Detect which cell encompasses the target text, then output its (X, Y) center coordinate. 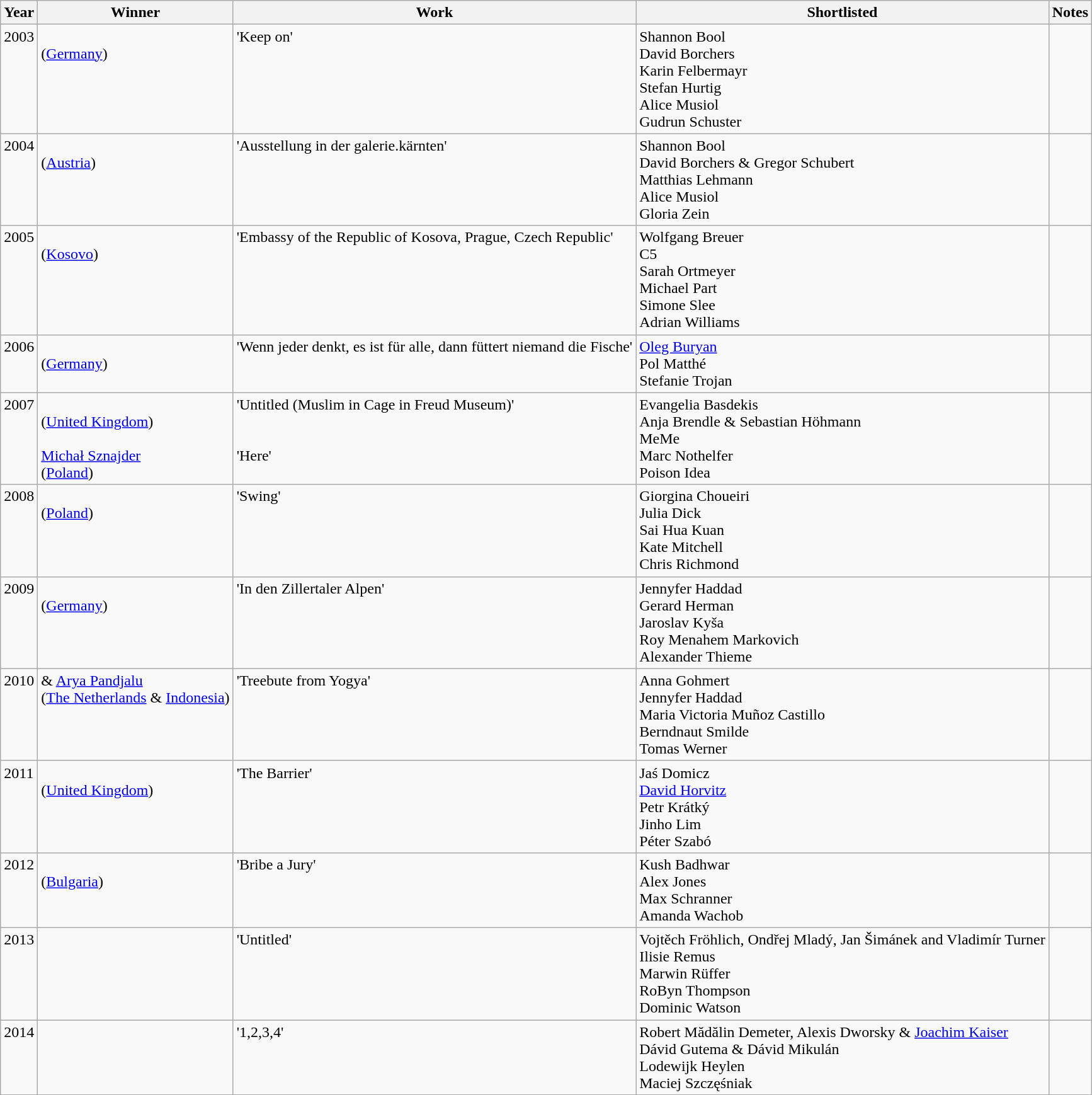
(United Kingdom) Michał Sznajder (Poland) (135, 439)
2007 (19, 439)
Kush BadhwarAlex JonesMax Schranner Amanda Wachob (843, 890)
2011 (19, 806)
'Bribe a Jury' (435, 890)
Work (435, 13)
Anna GohmertJennyfer HaddadMaria Victoria Muñoz Castillo Berndnaut SmildeTomas Werner (843, 714)
& Arya Pandjalu (The Netherlands & Indonesia) (135, 714)
Winner (135, 13)
2009 (19, 622)
2014 (19, 1057)
'1,2,3,4' (435, 1057)
'Untitled' (435, 973)
Vojtěch Fröhlich, Ondřej Mladý, Jan Šimánek and Vladimír Turner Ilisie Remus Marwin Rüffer RoByn Thompson Dominic Watson (843, 973)
Wolfgang BreuerC5Sarah OrtmeyerMichael PartSimone SleeAdrian Williams (843, 280)
'Treebute from Yogya' (435, 714)
(Kosovo) (135, 280)
Year (19, 13)
2010 (19, 714)
Jennyfer HaddadGerard HermanJaroslav KyšaRoy Menahem MarkovichAlexander Thieme (843, 622)
2004 (19, 180)
'Wenn jeder denkt, es ist für alle, dann füttert niemand die Fische' (435, 364)
Shannon BoolDavid Borchers & Gregor SchubertMatthias LehmannAlice MusiolGloria Zein (843, 180)
(Austria) (135, 180)
'Keep on' (435, 79)
'The Barrier' (435, 806)
2013 (19, 973)
'Swing' (435, 530)
'Untitled (Muslim in Cage in Freud Museum)''Here' (435, 439)
(United Kingdom) (135, 806)
'Embassy of the Republic of Kosova, Prague, Czech Republic' (435, 280)
Evangelia BasdekisAnja Brendle & Sebastian HöhmannMeMeMarc NothelferPoison Idea (843, 439)
Notes (1070, 13)
Oleg BuryanPol MatthéStefanie Trojan (843, 364)
2003 (19, 79)
Shannon BoolDavid BorchersKarin FelbermayrStefan HurtigAlice MusiolGudrun Schuster (843, 79)
'In den Zillertaler Alpen' (435, 622)
(Poland) (135, 530)
'Ausstellung in der galerie.kärnten' (435, 180)
Robert Mădălin Demeter, Alexis Dworsky & Joachim KaiserDávid Gutema & Dávid MikulánLodewijk HeylenMaciej Szczęśniak (843, 1057)
Shortlisted (843, 13)
(Bulgaria) (135, 890)
2005 (19, 280)
2006 (19, 364)
2008 (19, 530)
2012 (19, 890)
Jaś DomiczDavid HorvitzPetr Krátký Jinho LimPéter Szabó (843, 806)
Giorgina ChoueiriJulia DickSai Hua KuanKate MitchellChris Richmond (843, 530)
